Output the (X, Y) coordinate of the center of the cell containing the given text.  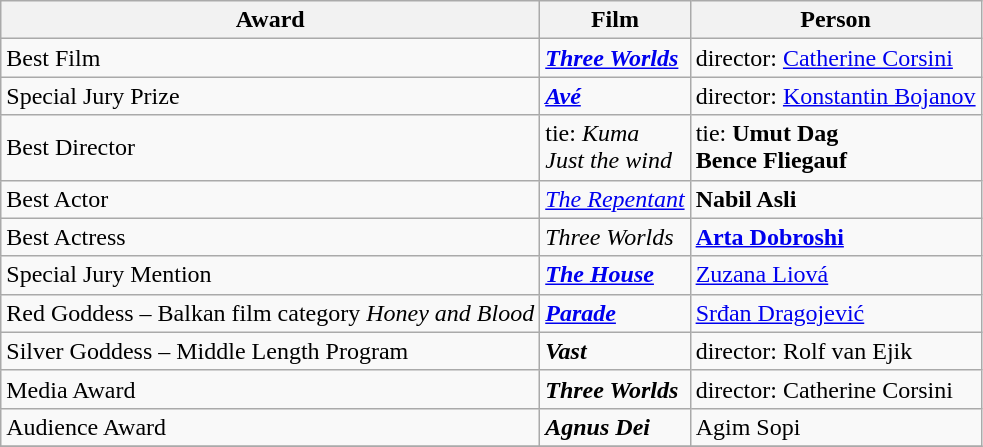
Agim Sopi (836, 427)
director: Konstantin Bojanov (836, 96)
Special Jury Mention (270, 275)
director: Rolf van Ejik (836, 351)
Best Actor (270, 199)
tie: KumaJust the wind (615, 148)
Avé (615, 96)
Person (836, 20)
Best Director (270, 148)
Media Award (270, 389)
Silver Goddess – Middle Length Program (270, 351)
The House (615, 275)
The Repentant (615, 199)
Zuzana Liová (836, 275)
Audience Award (270, 427)
Nabil Asli (836, 199)
Film (615, 20)
Best Actress (270, 237)
Best Film (270, 58)
Agnus Dei (615, 427)
Srđan Dragojević (836, 313)
Red Goddess – Balkan film category Honey and Blood (270, 313)
tie: Umut DagBence Fliegauf (836, 148)
Parade (615, 313)
Vast (615, 351)
Special Jury Prize (270, 96)
Award (270, 20)
Arta Dobroshi (836, 237)
